Extract the [x, y] coordinate from the center of the cell holding the provided text.  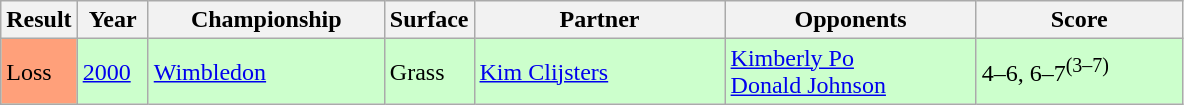
Grass [429, 72]
Partner [600, 20]
Year [112, 20]
Wimbledon [266, 72]
2000 [112, 72]
Kim Clijsters [600, 72]
Score [1079, 20]
Loss [39, 72]
Championship [266, 20]
Kimberly Po Donald Johnson [850, 72]
Opponents [850, 20]
4–6, 6–7(3–7) [1079, 72]
Result [39, 20]
Surface [429, 20]
